Scan for the cell matching the given text and deliver its [x, y] coordinate at center. 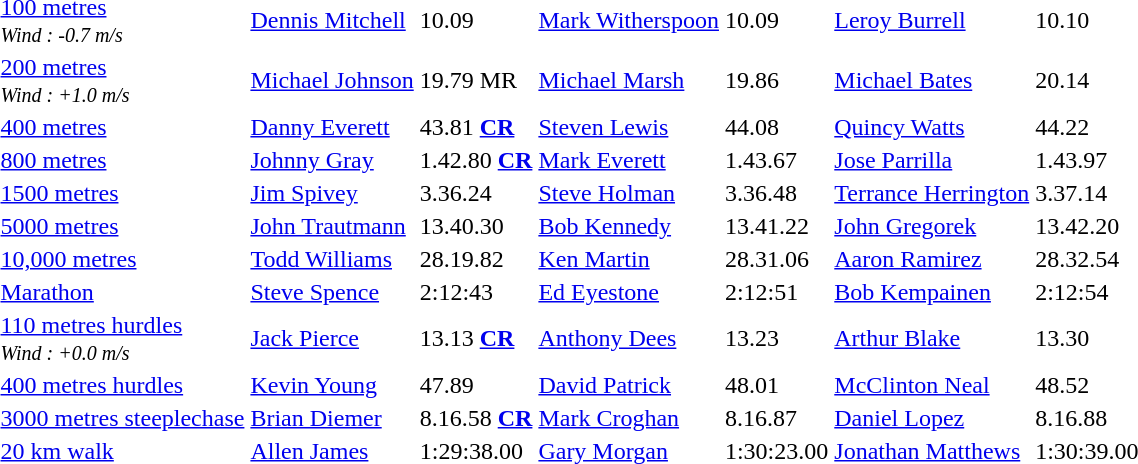
2:12:51 [776, 292]
David Patrick [629, 385]
13.23 [776, 338]
Jim Spivey [332, 193]
Johnny Gray [332, 160]
1.43.67 [776, 160]
28.19.82 [476, 259]
Steven Lewis [629, 127]
8.16.87 [776, 418]
3.36.24 [476, 193]
48.01 [776, 385]
Michael Bates [932, 80]
Ed Eyestone [629, 292]
Aaron Ramirez [932, 259]
Kevin Young [332, 385]
Terrance Herrington [932, 193]
Jack Pierce [332, 338]
3.36.48 [776, 193]
2:12:43 [476, 292]
Bob Kempainen [932, 292]
Ken Martin [629, 259]
Steve Spence [332, 292]
Bob Kennedy [629, 226]
Anthony Dees [629, 338]
John Gregorek [932, 226]
13.41.22 [776, 226]
Todd Williams [332, 259]
Michael Marsh [629, 80]
8.16.58 CR [476, 418]
43.81 CR [476, 127]
Daniel Lopez [932, 418]
Mark Croghan [629, 418]
Brian Diemer [332, 418]
19.79 MR [476, 80]
13.13 CR [476, 338]
1.42.80 CR [476, 160]
Quincy Watts [932, 127]
Jose Parrilla [932, 160]
28.31.06 [776, 259]
McClinton Neal [932, 385]
Steve Holman [629, 193]
Danny Everett [332, 127]
John Trautmann [332, 226]
13.40.30 [476, 226]
Arthur Blake [932, 338]
44.08 [776, 127]
47.89 [476, 385]
Michael Johnson [332, 80]
19.86 [776, 80]
Mark Everett [629, 160]
